Determine the (X, Y) coordinate at the center of the cell enclosing the given text.  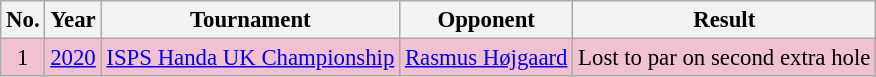
Rasmus Højgaard (486, 58)
Result (724, 20)
2020 (73, 58)
No. (23, 20)
1 (23, 58)
ISPS Handa UK Championship (250, 58)
Tournament (250, 20)
Opponent (486, 20)
Year (73, 20)
Lost to par on second extra hole (724, 58)
